Return (X, Y) of the center of cell containing provided text 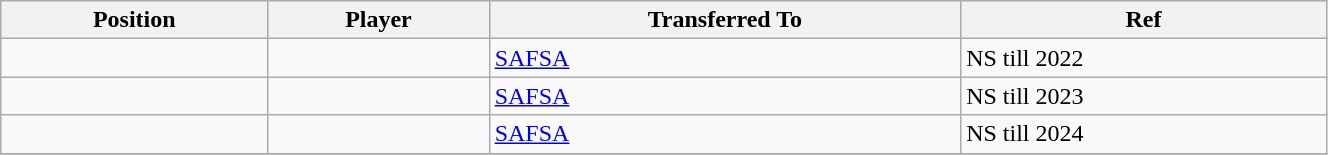
Transferred To (724, 20)
Player (378, 20)
Ref (1144, 20)
NS till 2024 (1144, 134)
NS till 2022 (1144, 58)
Position (134, 20)
NS till 2023 (1144, 96)
